Return (x, y) of the center of cell containing provided text 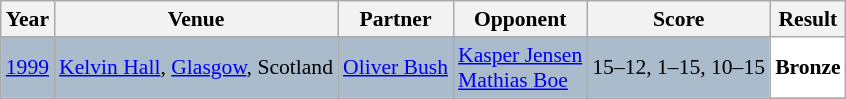
Kasper Jensen Mathias Boe (520, 68)
Partner (396, 19)
Kelvin Hall, Glasgow, Scotland (196, 68)
Year (28, 19)
Result (808, 19)
Opponent (520, 19)
Bronze (808, 68)
15–12, 1–15, 10–15 (678, 68)
Score (678, 19)
Venue (196, 19)
Oliver Bush (396, 68)
1999 (28, 68)
